Locate the cell with the specified text and output its (X, Y) center coordinate. 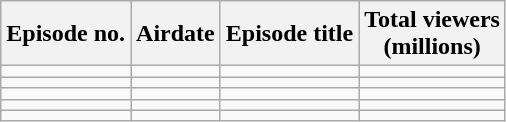
Episode title (289, 34)
Airdate (176, 34)
Total viewers(millions) (432, 34)
Episode no. (66, 34)
